Return (X, Y) of the center of cell containing provided text 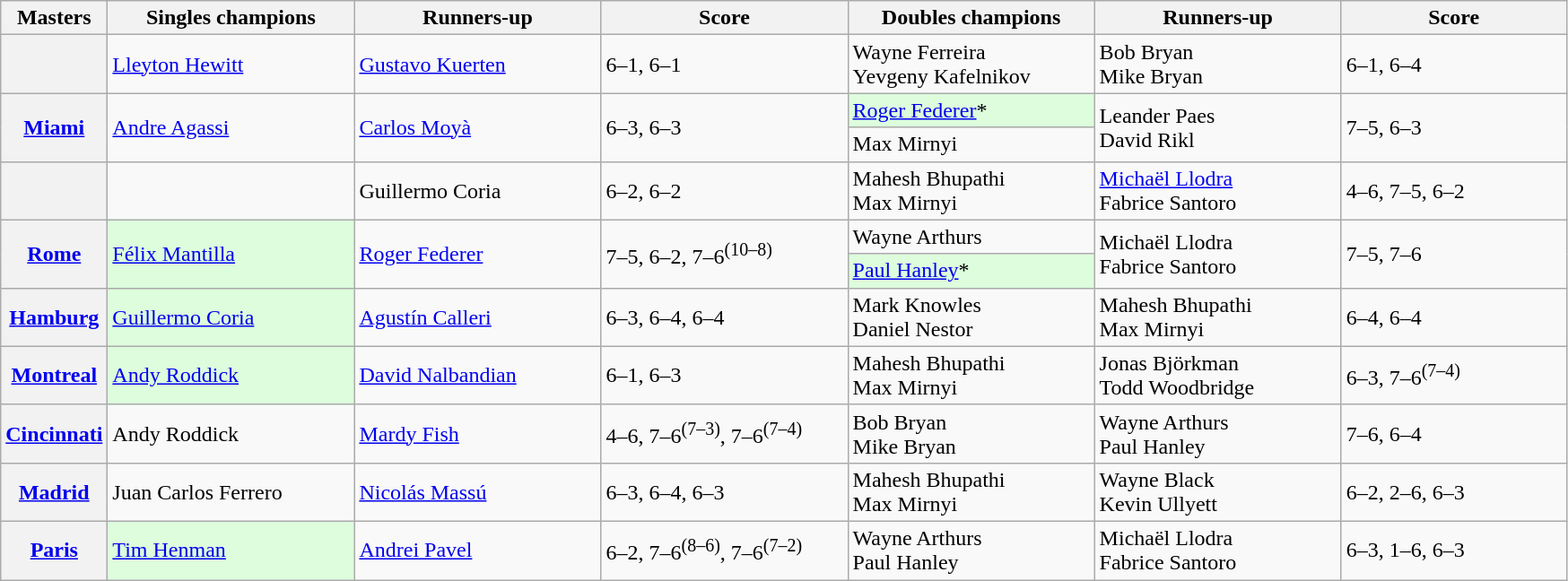
Cincinnati (54, 434)
4–6, 7–5, 6–2 (1453, 190)
Rome (54, 254)
Hamburg (54, 317)
Madrid (54, 491)
6–2, 2–6, 6–3 (1453, 491)
Paul Hanley* (971, 271)
6–1, 6–1 (725, 65)
4–6, 7–6(7–3), 7–6(7–4) (725, 434)
Doubles champions (971, 18)
Miami (54, 127)
Gustavo Kuerten (477, 65)
6–3, 1–6, 6–3 (1453, 551)
6–3, 6–3 (725, 127)
Carlos Moyà (477, 127)
Andre Agassi (231, 127)
Mark Knowles Daniel Nestor (971, 317)
Andrei Pavel (477, 551)
Montreal (54, 375)
6–2, 7–6(8–6), 7–6(7–2) (725, 551)
6–3, 7–6(7–4) (1453, 375)
7–5, 6–3 (1453, 127)
Singles champions (231, 18)
6–3, 6–4, 6–4 (725, 317)
Mardy Fish (477, 434)
6–1, 6–3 (725, 375)
7–5, 6–2, 7–6(10–8) (725, 254)
7–5, 7–6 (1453, 254)
Wayne Ferreira Yevgeny Kafelnikov (971, 65)
6–2, 6–2 (725, 190)
Wayne Black Kevin Ullyett (1218, 491)
Nicolás Massú (477, 491)
Wayne Arthurs (971, 237)
Leander Paes David Rikl (1218, 127)
Tim Henman (231, 551)
Paris (54, 551)
Juan Carlos Ferrero (231, 491)
6–3, 6–4, 6–3 (725, 491)
Roger Federer (477, 254)
Lleyton Hewitt (231, 65)
Félix Mantilla (231, 254)
Max Mirnyi (971, 144)
Masters (54, 18)
David Nalbandian (477, 375)
7–6, 6–4 (1453, 434)
Jonas Björkman Todd Woodbridge (1218, 375)
6–1, 6–4 (1453, 65)
6–4, 6–4 (1453, 317)
Agustín Calleri (477, 317)
Roger Federer* (971, 110)
